Return [x, y] of the center of cell containing provided text 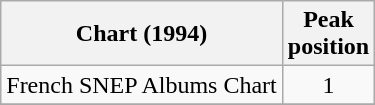
Chart (1994) [142, 34]
1 [328, 85]
French SNEP Albums Chart [142, 85]
Peakposition [328, 34]
